Return the [X, Y] coordinate for the center point of the cell that contains the specified text.  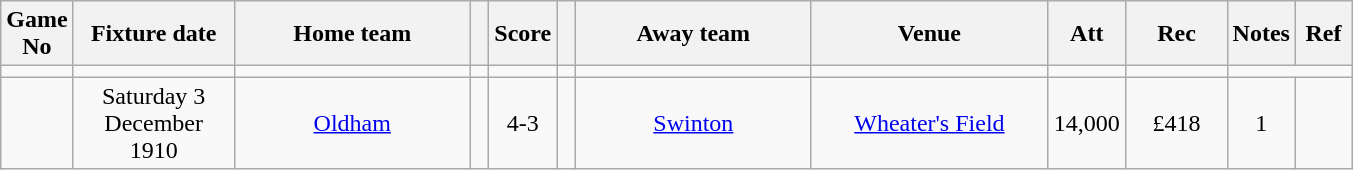
Oldham [352, 123]
Score [523, 34]
Rec [1176, 34]
1 [1261, 123]
Att [1086, 34]
Venue [929, 34]
Ref [1323, 34]
Saturday 3 December 1910 [154, 123]
Fixture date [154, 34]
Away team [693, 34]
Home team [352, 34]
Swinton [693, 123]
£418 [1176, 123]
Wheater's Field [929, 123]
Game No [37, 34]
4-3 [523, 123]
Notes [1261, 34]
14,000 [1086, 123]
